Output the [X, Y] coordinate of the center of the cell containing the given text.  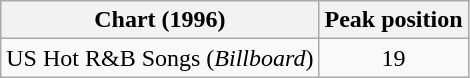
US Hot R&B Songs (Billboard) [160, 58]
19 [394, 58]
Peak position [394, 20]
Chart (1996) [160, 20]
